For the text-containing cell, return its midpoint in (x, y) coordinate format. 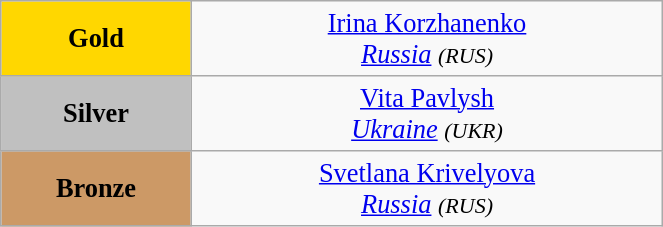
Irina KorzhanenkoRussia (RUS) (427, 38)
Svetlana KrivelyovaRussia (RUS) (427, 188)
Vita PavlyshUkraine (UKR) (427, 112)
Bronze (96, 188)
Gold (96, 38)
Silver (96, 112)
